Detect which cell encompasses the target text, then output its [X, Y] center coordinate. 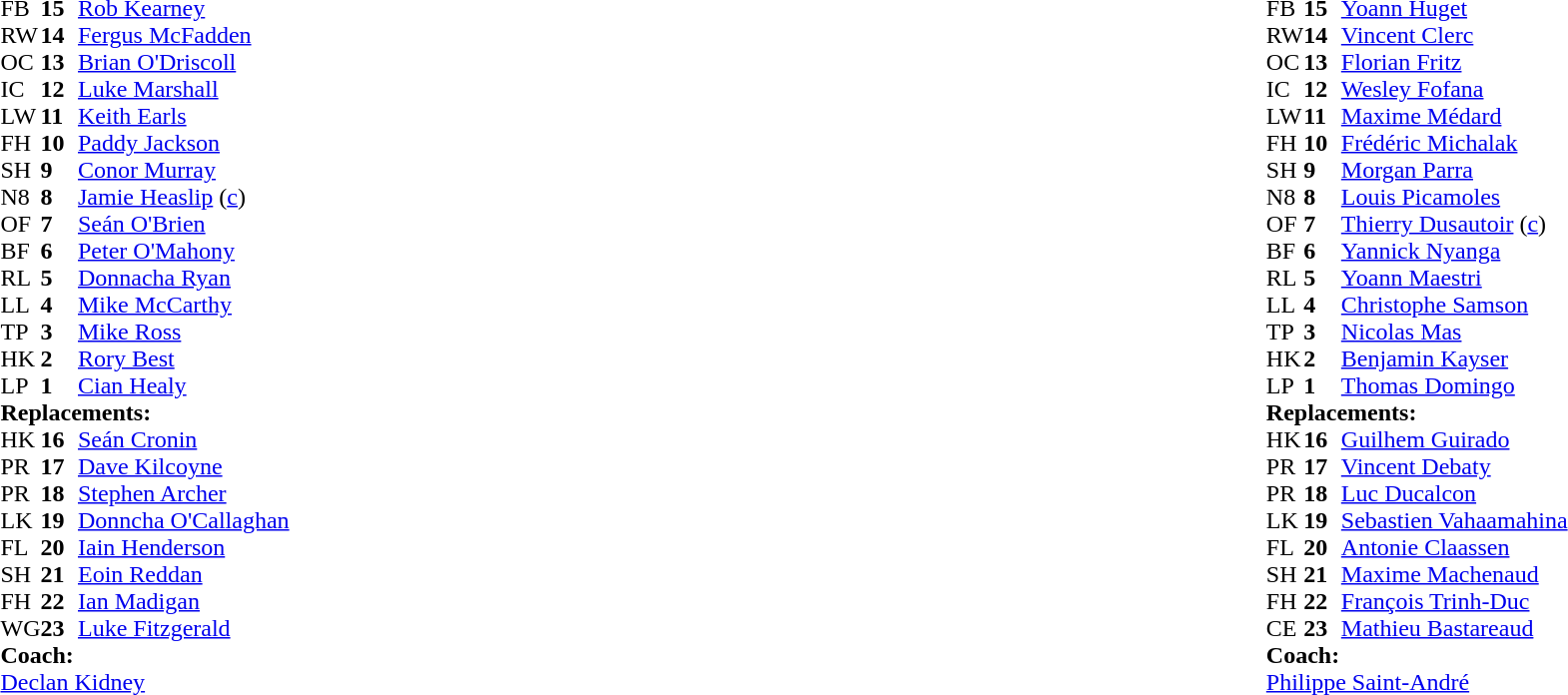
Maxime Machenaud [1454, 575]
Mathieu Bastareaud [1454, 629]
Morgan Parra [1454, 170]
Rory Best [184, 359]
Florian Fritz [1454, 62]
Vincent Clerc [1454, 36]
Donnacha Ryan [184, 278]
Brian O'Driscoll [184, 62]
Keith Earls [184, 116]
Stephen Archer [184, 493]
Seán Cronin [184, 439]
Jamie Heaslip (c) [184, 198]
Paddy Jackson [184, 144]
Wesley Fofana [1454, 90]
Peter O'Mahony [184, 252]
Dave Kilcoyne [184, 467]
Ian Madigan [184, 601]
Mike Ross [184, 332]
Yoann Maestri [1454, 278]
Nicolas Mas [1454, 332]
Fergus McFadden [184, 36]
Donncha O'Callaghan [184, 521]
Yannick Nyanga [1454, 252]
Iain Henderson [184, 547]
Luc Ducalcon [1454, 493]
Thomas Domingo [1454, 385]
Sebastien Vahaamahina [1454, 521]
Louis Picamoles [1454, 198]
WG [20, 629]
Christophe Samson [1454, 306]
Maxime Médard [1454, 116]
Benjamin Kayser [1454, 359]
Antonie Claassen [1454, 547]
Frédéric Michalak [1454, 144]
Thierry Dusautoir (c) [1454, 224]
Eoin Reddan [184, 575]
Luke Fitzgerald [184, 629]
CE [1285, 629]
François Trinh-Duc [1454, 601]
Seán O'Brien [184, 224]
Vincent Debaty [1454, 467]
Mike McCarthy [184, 306]
Cian Healy [184, 385]
Conor Murray [184, 170]
Guilhem Guirado [1454, 439]
Luke Marshall [184, 90]
